Locate the cell with the specified text and output its [X, Y] center coordinate. 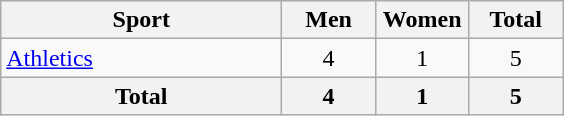
Sport [142, 20]
Women [422, 20]
Athletics [142, 58]
Men [329, 20]
